Find where the given text appears and provide that cell's center as (x, y) coordinate. 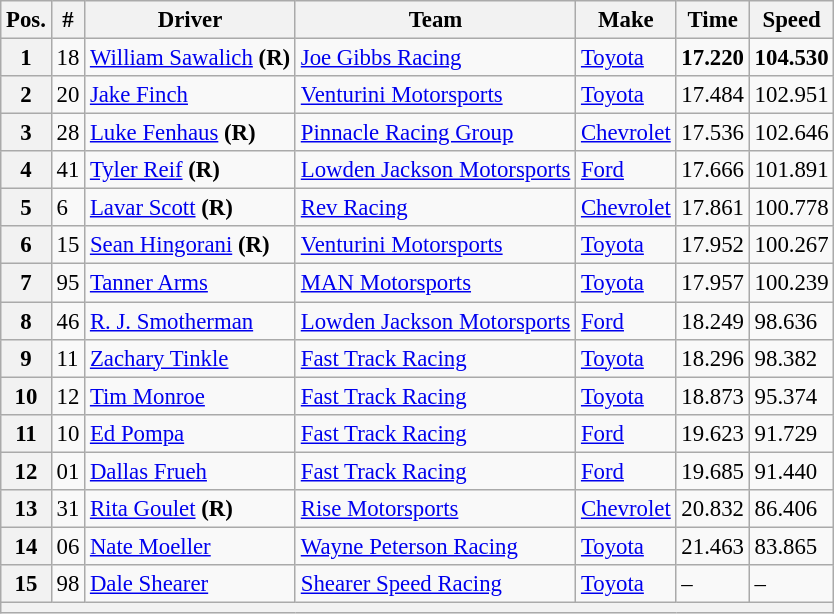
01 (68, 471)
2 (26, 95)
101.891 (792, 170)
Luke Fenhaus (R) (190, 133)
13 (26, 509)
Wayne Peterson Racing (435, 546)
06 (68, 546)
100.239 (792, 283)
86.406 (792, 509)
Rise Motorsports (435, 509)
Sean Hingorani (R) (190, 245)
Driver (190, 20)
91.729 (792, 433)
28 (68, 133)
Time (712, 20)
Rev Racing (435, 208)
Zachary Tinkle (190, 358)
102.951 (792, 95)
98.382 (792, 358)
Rita Goulet (R) (190, 509)
Pos. (26, 20)
17.861 (712, 208)
20 (68, 95)
14 (26, 546)
19.623 (712, 433)
17.666 (712, 170)
William Sawalich (R) (190, 58)
Lavar Scott (R) (190, 208)
100.778 (792, 208)
Ed Pompa (190, 433)
1 (26, 58)
Nate Moeller (190, 546)
18.249 (712, 321)
Dale Shearer (190, 584)
5 (26, 208)
20.832 (712, 509)
31 (68, 509)
18.873 (712, 396)
18.296 (712, 358)
17.484 (712, 95)
41 (68, 170)
83.865 (792, 546)
Joe Gibbs Racing (435, 58)
Dallas Frueh (190, 471)
Tim Monroe (190, 396)
95.374 (792, 396)
17.220 (712, 58)
Tanner Arms (190, 283)
19.685 (712, 471)
18 (68, 58)
98 (68, 584)
Shearer Speed Racing (435, 584)
46 (68, 321)
R. J. Smotherman (190, 321)
95 (68, 283)
4 (26, 170)
3 (26, 133)
Tyler Reif (R) (190, 170)
Make (626, 20)
MAN Motorsports (435, 283)
7 (26, 283)
104.530 (792, 58)
21.463 (712, 546)
9 (26, 358)
102.646 (792, 133)
17.536 (712, 133)
17.952 (712, 245)
Speed (792, 20)
17.957 (712, 283)
Pinnacle Racing Group (435, 133)
91.440 (792, 471)
8 (26, 321)
Team (435, 20)
# (68, 20)
98.636 (792, 321)
100.267 (792, 245)
Jake Finch (190, 95)
